Extract the [X, Y] coordinate from the center of the cell holding the provided text.  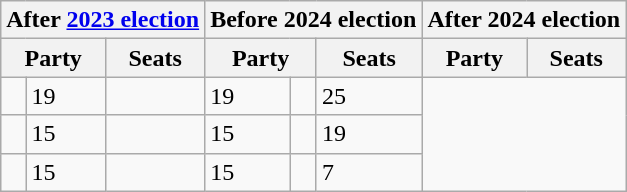
7 [368, 172]
After 2023 election [103, 20]
25 [368, 96]
After 2024 election [524, 20]
Before 2024 election [314, 20]
